From the cell containing the given text, extract its center point as [x, y] coordinate. 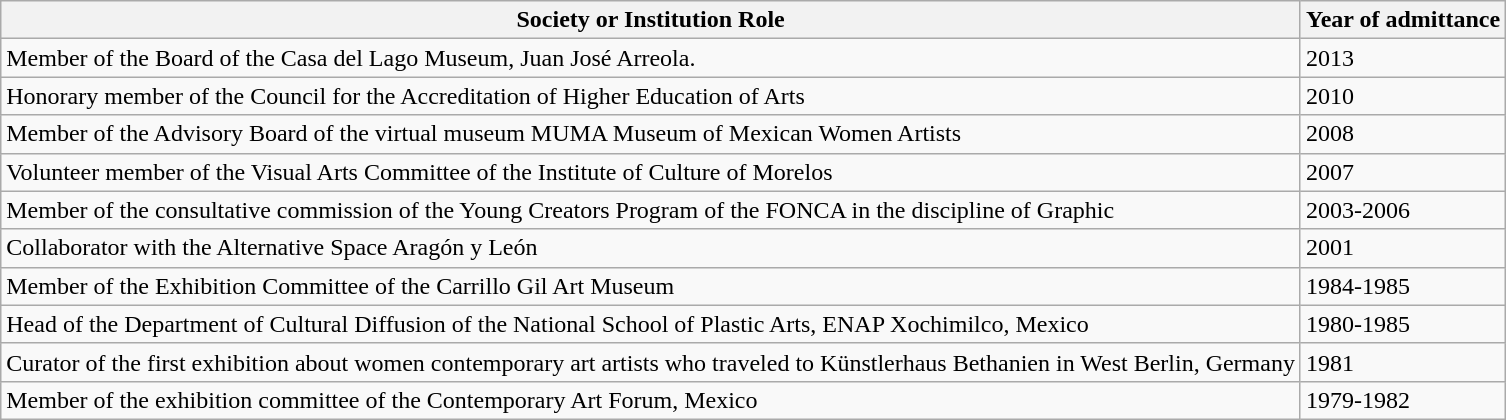
1980-1985 [1402, 324]
1984-1985 [1402, 286]
Member of the Exhibition Committee of the Carrillo Gil Art Museum [651, 286]
Member of the exhibition committee of the Contemporary Art Forum, Mexico [651, 400]
1981 [1402, 362]
Member of the consultative commission of the Young Creators Program of the FONCA in the discipline of Graphic [651, 210]
Volunteer member of the Visual Arts Committee of the Institute of Culture of Morelos [651, 172]
2003-2006 [1402, 210]
2013 [1402, 58]
Member of the Board of the Casa del Lago Museum, Juan José Arreola. [651, 58]
2001 [1402, 248]
1979-1982 [1402, 400]
Year of admittance [1402, 20]
Member of the Advisory Board of the virtual museum MUMA Museum of Mexican Women Artists [651, 134]
2010 [1402, 96]
Honorary member of the Council for the Accreditation of Higher Education of Arts [651, 96]
Head of the Department of Cultural Diffusion of the National School of Plastic Arts, ENAP Xochimilco, Mexico [651, 324]
2007 [1402, 172]
Collaborator with the Alternative Space Aragón y León [651, 248]
Curator of the first exhibition about women contemporary art artists who traveled to Künstlerhaus Bethanien in West Berlin, Germany [651, 362]
2008 [1402, 134]
Society or Institution Role [651, 20]
